Scan for the cell matching the given text and deliver its [x, y] coordinate at center. 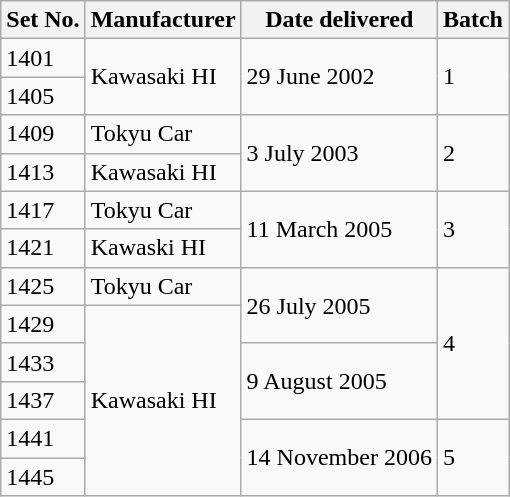
1433 [43, 362]
1 [472, 77]
4 [472, 343]
14 November 2006 [339, 457]
9 August 2005 [339, 381]
Manufacturer [163, 20]
1401 [43, 58]
1445 [43, 477]
2 [472, 153]
1441 [43, 438]
3 July 2003 [339, 153]
Batch [472, 20]
1409 [43, 134]
1405 [43, 96]
1421 [43, 248]
Set No. [43, 20]
1417 [43, 210]
Date delivered [339, 20]
3 [472, 229]
1429 [43, 324]
29 June 2002 [339, 77]
1437 [43, 400]
1425 [43, 286]
26 July 2005 [339, 305]
1413 [43, 172]
Kawaski HI [163, 248]
11 March 2005 [339, 229]
5 [472, 457]
